Determine the [x, y] coordinate at the center of the cell enclosing the given text.  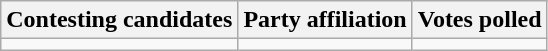
Contesting candidates [120, 20]
Votes polled [480, 20]
Party affiliation [325, 20]
